Find where the given text appears and provide that cell's center as [x, y] coordinate. 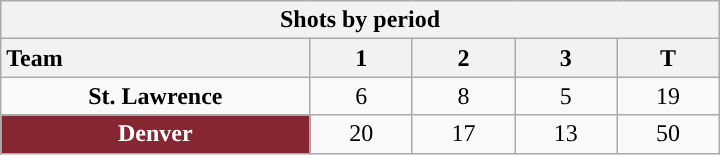
50 [668, 134]
1 [361, 58]
6 [361, 96]
17 [463, 134]
T [668, 58]
St. Lawrence [156, 96]
8 [463, 96]
13 [566, 134]
3 [566, 58]
20 [361, 134]
Team [156, 58]
19 [668, 96]
2 [463, 58]
Denver [156, 134]
5 [566, 96]
Shots by period [360, 20]
